Return [x, y] of the center of cell containing provided text 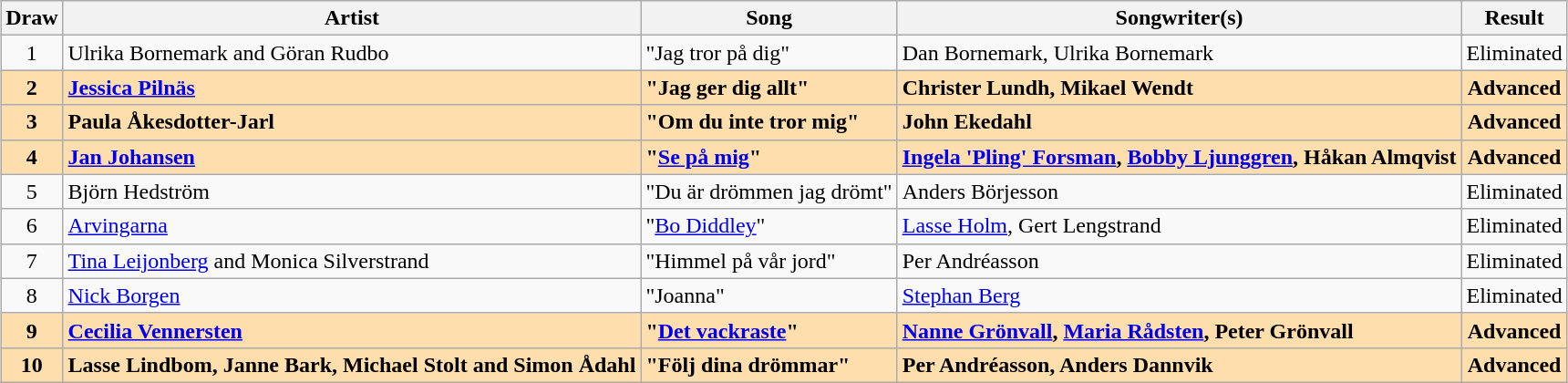
3 [32, 122]
2 [32, 88]
"Himmel på vår jord" [769, 261]
Result [1514, 18]
Nick Borgen [352, 295]
Stephan Berg [1180, 295]
Paula Åkesdotter-Jarl [352, 122]
Christer Lundh, Mikael Wendt [1180, 88]
Songwriter(s) [1180, 18]
Nanne Grönvall, Maria Rådsten, Peter Grönvall [1180, 330]
Anders Börjesson [1180, 191]
Artist [352, 18]
8 [32, 295]
"Bo Diddley" [769, 226]
Ulrika Bornemark and Göran Rudbo [352, 53]
Per Andréasson [1180, 261]
Ingela 'Pling' Forsman, Bobby Ljunggren, Håkan Almqvist [1180, 157]
Lasse Holm, Gert Lengstrand [1180, 226]
"Om du inte tror mig" [769, 122]
"Joanna" [769, 295]
Dan Bornemark, Ulrika Bornemark [1180, 53]
7 [32, 261]
"Jag ger dig allt" [769, 88]
"Följ dina drömmar" [769, 365]
Tina Leijonberg and Monica Silverstrand [352, 261]
Arvingarna [352, 226]
John Ekedahl [1180, 122]
Song [769, 18]
Cecilia Vennersten [352, 330]
10 [32, 365]
4 [32, 157]
"Du är drömmen jag drömt" [769, 191]
Lasse Lindbom, Janne Bark, Michael Stolt and Simon Ådahl [352, 365]
6 [32, 226]
9 [32, 330]
Jan Johansen [352, 157]
5 [32, 191]
Draw [32, 18]
"Det vackraste" [769, 330]
"Jag tror på dig" [769, 53]
Björn Hedström [352, 191]
1 [32, 53]
Jessica Pilnäs [352, 88]
Per Andréasson, Anders Dannvik [1180, 365]
"Se på mig" [769, 157]
